Capture the cell that displays the provided text and extract its (X, Y) central coordinate. 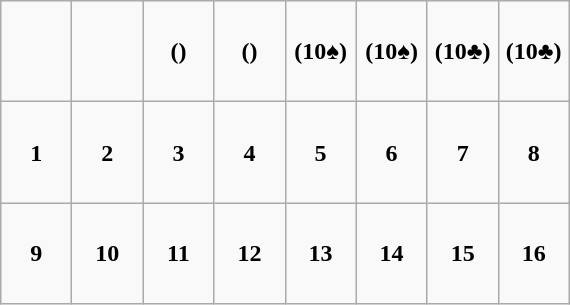
9 (36, 254)
7 (462, 152)
3 (178, 152)
12 (250, 254)
14 (392, 254)
6 (392, 152)
5 (320, 152)
13 (320, 254)
1 (36, 152)
16 (534, 254)
8 (534, 152)
4 (250, 152)
2 (108, 152)
15 (462, 254)
11 (178, 254)
10 (108, 254)
